Output the (x, y) coordinate of the center of the cell containing the given text.  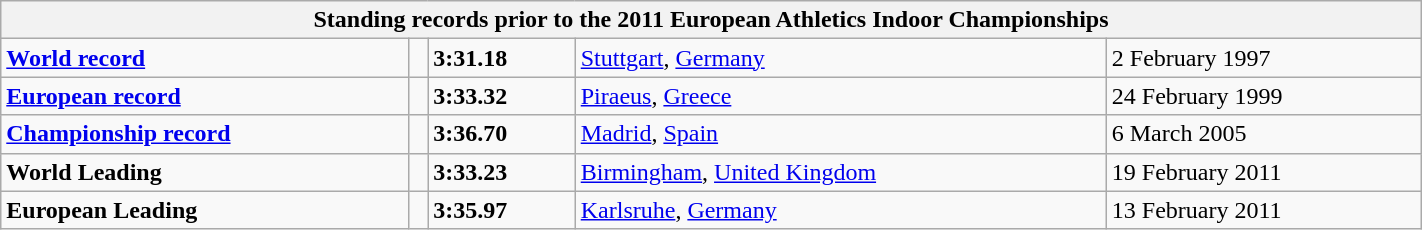
2 February 1997 (1264, 58)
Standing records prior to the 2011 European Athletics Indoor Championships (711, 20)
3:31.18 (502, 58)
Piraeus, Greece (840, 96)
Karlsruhe, Germany (840, 210)
Birmingham, United Kingdom (840, 172)
European record (205, 96)
3:36.70 (502, 134)
Championship record (205, 134)
Madrid, Spain (840, 134)
24 February 1999 (1264, 96)
European Leading (205, 210)
World record (205, 58)
3:33.32 (502, 96)
World Leading (205, 172)
3:33.23 (502, 172)
3:35.97 (502, 210)
19 February 2011 (1264, 172)
Stuttgart, Germany (840, 58)
13 February 2011 (1264, 210)
6 March 2005 (1264, 134)
